Capture the cell that displays the provided text and extract its (X, Y) central coordinate. 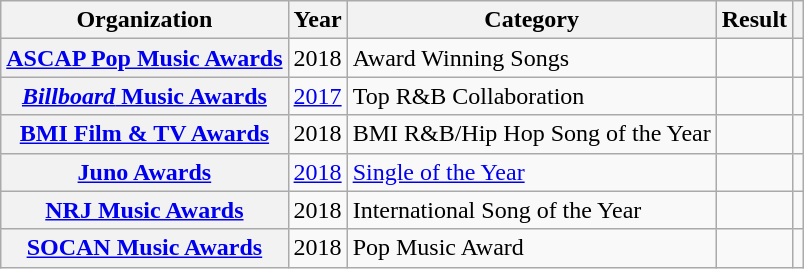
Billboard Music Awards (144, 96)
International Song of the Year (532, 210)
SOCAN Music Awards (144, 248)
Juno Awards (144, 172)
Category (532, 20)
Year (318, 20)
Pop Music Award (532, 248)
ASCAP Pop Music Awards (144, 58)
Single of the Year (532, 172)
Top R&B Collaboration (532, 96)
BMI R&B/Hip Hop Song of the Year (532, 134)
Award Winning Songs (532, 58)
2017 (318, 96)
Result (754, 20)
NRJ Music Awards (144, 210)
BMI Film & TV Awards (144, 134)
Organization (144, 20)
